Search for the cell housing the specified text and yield its (X, Y) center coordinate. 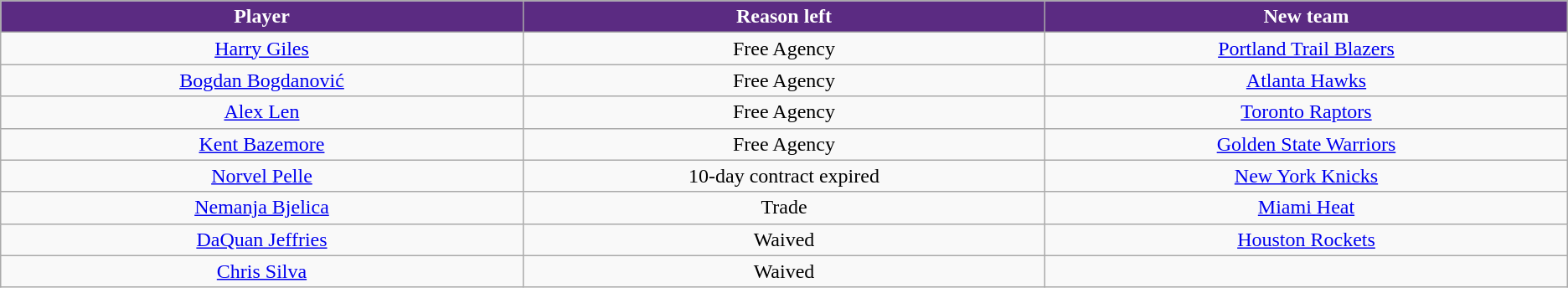
Chris Silva (261, 271)
New team (1307, 17)
Houston Rockets (1307, 239)
Harry Giles (261, 49)
DaQuan Jeffries (261, 239)
Player (261, 17)
10-day contract expired (784, 176)
Atlanta Hawks (1307, 80)
Kent Bazemore (261, 144)
Alex Len (261, 112)
Reason left (784, 17)
Norvel Pelle (261, 176)
Nemanja Bjelica (261, 208)
Golden State Warriors (1307, 144)
Miami Heat (1307, 208)
Trade (784, 208)
Portland Trail Blazers (1307, 49)
Bogdan Bogdanović (261, 80)
New York Knicks (1307, 176)
Toronto Raptors (1307, 112)
